Detect which cell encompasses the target text, then output its (X, Y) center coordinate. 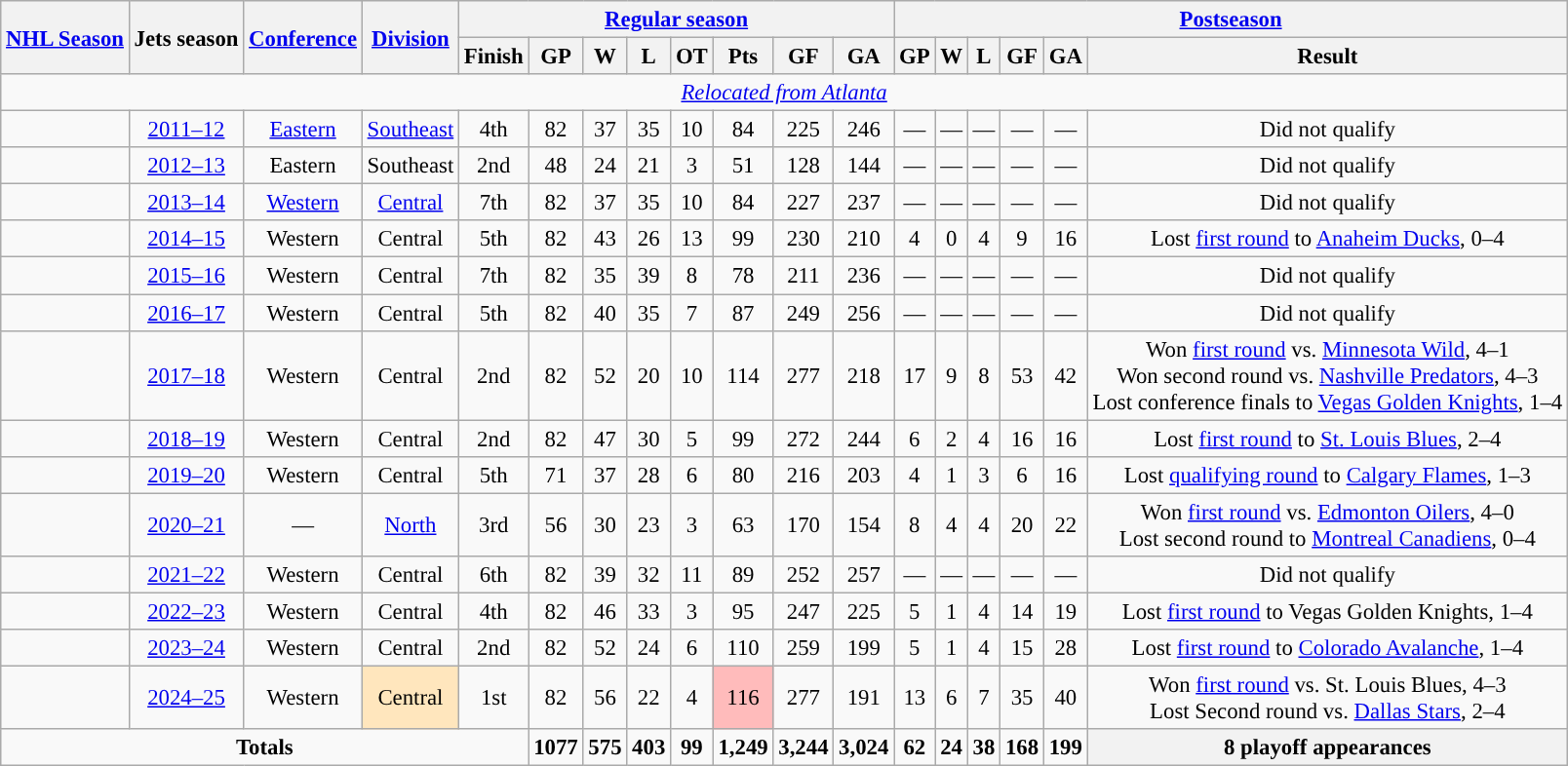
23 (649, 524)
216 (804, 475)
47 (605, 439)
2021–22 (186, 575)
575 (605, 747)
230 (804, 239)
2015–16 (186, 276)
259 (804, 648)
237 (864, 203)
Lost first round to Vegas Golden Knights, 1–4 (1327, 611)
Conference (303, 37)
2024–25 (186, 698)
128 (804, 166)
Postseason (1231, 19)
1st (493, 698)
0 (952, 239)
252 (804, 575)
North (410, 524)
Won first round vs. St. Louis Blues, 4–3Lost Second round vs. Dallas Stars, 2–4 (1327, 698)
3rd (493, 524)
210 (864, 239)
15 (1022, 648)
257 (864, 575)
OT (692, 57)
Lost first round to Colorado Avalanche, 1–4 (1327, 648)
2011–12 (186, 130)
2012–13 (186, 166)
17 (915, 375)
14 (1022, 611)
2018–19 (186, 439)
191 (864, 698)
244 (864, 439)
2020–21 (186, 524)
218 (864, 375)
19 (1065, 611)
227 (804, 203)
80 (743, 475)
Relocated from Atlanta (784, 93)
Lost first round to Anaheim Ducks, 0–4 (1327, 239)
168 (1022, 747)
Lost first round to St. Louis Blues, 2–4 (1327, 439)
236 (864, 276)
32 (649, 575)
53 (1022, 375)
Won first round vs. Minnesota Wild, 4–1Won second round vs. Nashville Predators, 4–3Lost conference finals to Vegas Golden Knights, 1–4 (1327, 375)
2023–24 (186, 648)
203 (864, 475)
48 (556, 166)
43 (605, 239)
1,249 (743, 747)
Won first round vs. Edmonton Oilers, 4–0Lost second round to Montreal Canadiens, 0–4 (1327, 524)
154 (864, 524)
51 (743, 166)
144 (864, 166)
87 (743, 313)
95 (743, 611)
246 (864, 130)
1077 (556, 747)
2013–14 (186, 203)
26 (649, 239)
2016–17 (186, 313)
Jets season (186, 37)
Regular season (677, 19)
2017–18 (186, 375)
Lost qualifying round to Calgary Flames, 1–3 (1327, 475)
256 (864, 313)
33 (649, 611)
110 (743, 648)
6th (493, 575)
272 (804, 439)
170 (804, 524)
21 (649, 166)
Division (410, 37)
8 playoff appearances (1327, 747)
3,244 (804, 747)
63 (743, 524)
116 (743, 698)
249 (804, 313)
71 (556, 475)
NHL Season (65, 37)
Totals (265, 747)
Result (1327, 57)
2019–20 (186, 475)
Pts (743, 57)
62 (915, 747)
247 (804, 611)
211 (804, 276)
Finish (493, 57)
114 (743, 375)
38 (983, 747)
2 (952, 439)
2022–23 (186, 611)
3,024 (864, 747)
89 (743, 575)
42 (1065, 375)
403 (649, 747)
2014–15 (186, 239)
78 (743, 276)
46 (605, 611)
11 (692, 575)
